For the text-containing cell, return its midpoint in (X, Y) coordinate format. 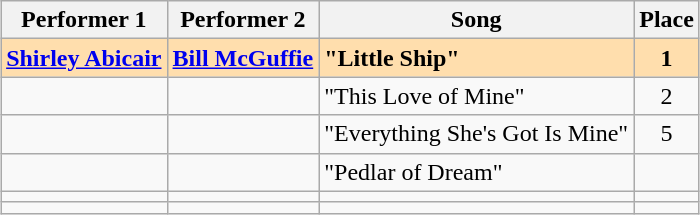
1 (667, 58)
"Little Ship" (476, 58)
Song (476, 20)
Performer 1 (84, 20)
"Everything She's Got Is Mine" (476, 134)
Bill McGuffie (243, 58)
Place (667, 20)
2 (667, 96)
5 (667, 134)
"Pedlar of Dream" (476, 172)
"This Love of Mine" (476, 96)
Shirley Abicair (84, 58)
Performer 2 (243, 20)
